Find where the given text appears and provide that cell's center as [X, Y] coordinate. 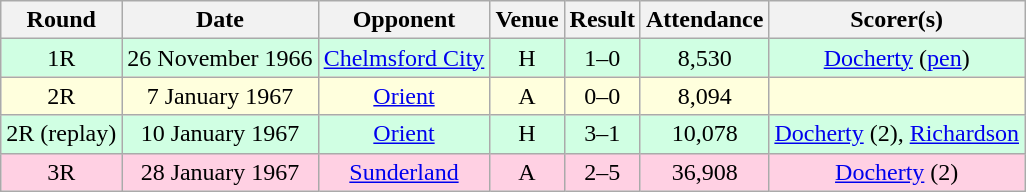
Attendance [704, 20]
Sunderland [404, 172]
8,094 [704, 96]
Scorer(s) [897, 20]
26 November 1966 [220, 58]
2R (replay) [62, 134]
Chelmsford City [404, 58]
2R [62, 96]
Opponent [404, 20]
1R [62, 58]
36,908 [704, 172]
Result [602, 20]
10,078 [704, 134]
Date [220, 20]
0–0 [602, 96]
2–5 [602, 172]
Docherty (pen) [897, 58]
Round [62, 20]
10 January 1967 [220, 134]
3–1 [602, 134]
1–0 [602, 58]
Venue [527, 20]
Docherty (2), Richardson [897, 134]
28 January 1967 [220, 172]
3R [62, 172]
Docherty (2) [897, 172]
8,530 [704, 58]
7 January 1967 [220, 96]
